Determine the [x, y] coordinate at the center of the cell enclosing the given text.  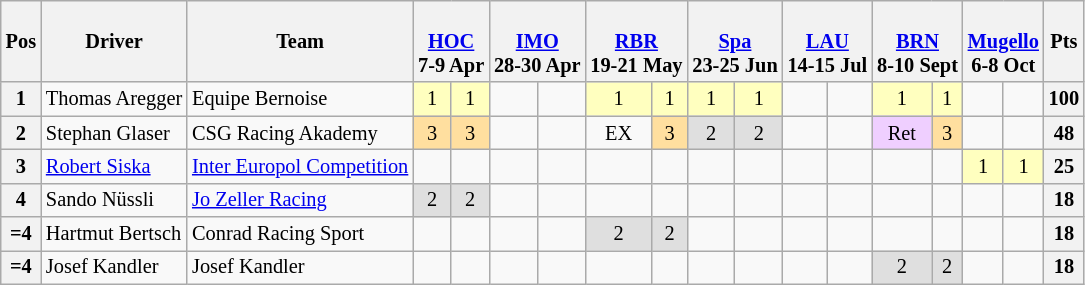
IMO28-30 Apr [537, 41]
CSG Racing Akademy [300, 133]
Team [300, 41]
100 [1064, 99]
Ret [902, 133]
BRN8-10 Sept [918, 41]
4 [21, 200]
Stephan Glaser [114, 133]
EX [618, 133]
Pts [1064, 41]
Driver [114, 41]
Spa23-25 Jun [734, 41]
48 [1064, 133]
LAU14-15 Jul [828, 41]
Pos [21, 41]
Equipe Bernoise [300, 99]
HOC7-9 Apr [451, 41]
RBR19-21 May [636, 41]
25 [1064, 166]
Conrad Racing Sport [300, 234]
Mugello6-8 Oct [1004, 41]
Hartmut Bertsch [114, 234]
Thomas Aregger [114, 99]
Sando Nüssli [114, 200]
Inter Europol Competition [300, 166]
Robert Siska [114, 166]
Jo Zeller Racing [300, 200]
